Scan for the cell matching the given text and deliver its (X, Y) coordinate at center. 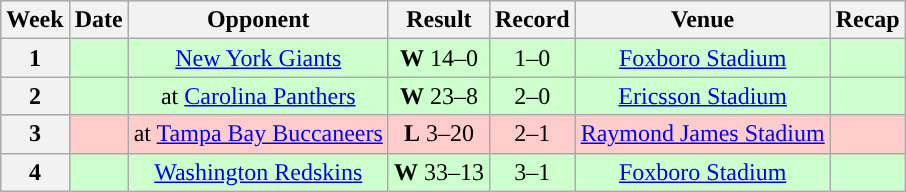
W 33–13 (438, 172)
Recap (868, 20)
Result (438, 20)
at Tampa Bay Buccaneers (258, 134)
L 3–20 (438, 134)
W 23–8 (438, 96)
1–0 (532, 58)
Record (532, 20)
4 (35, 172)
2–1 (532, 134)
Venue (702, 20)
Week (35, 20)
Opponent (258, 20)
3–1 (532, 172)
Date (98, 20)
Washington Redskins (258, 172)
Raymond James Stadium (702, 134)
at Carolina Panthers (258, 96)
2–0 (532, 96)
2 (35, 96)
Ericsson Stadium (702, 96)
W 14–0 (438, 58)
1 (35, 58)
3 (35, 134)
New York Giants (258, 58)
